Locate the cell with the specified text and output its [X, Y] center coordinate. 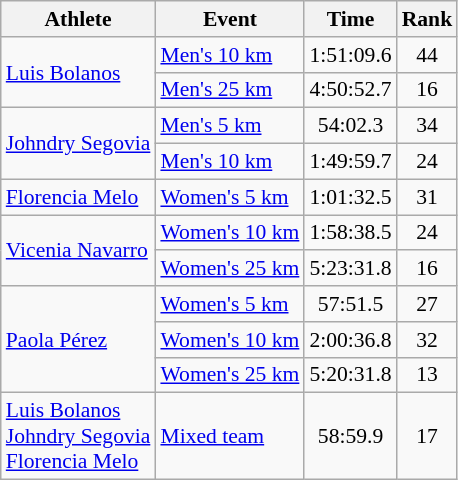
5:20:31.8 [350, 375]
Rank [428, 19]
34 [428, 126]
13 [428, 375]
Florencia Melo [78, 197]
1:51:09.6 [350, 55]
27 [428, 304]
31 [428, 197]
44 [428, 55]
Time [350, 19]
Mixed team [230, 436]
58:59.9 [350, 436]
2:00:36.8 [350, 340]
Paola Pérez [78, 340]
57:51.5 [350, 304]
1:49:59.7 [350, 162]
5:23:31.8 [350, 269]
Men's 5 km [230, 126]
Men's 25 km [230, 90]
Luis Bolanos [78, 72]
32 [428, 340]
1:01:32.5 [350, 197]
Johndry Segovia [78, 144]
17 [428, 436]
1:58:38.5 [350, 233]
54:02.3 [350, 126]
Vicenia Navarro [78, 250]
Event [230, 19]
Athlete [78, 19]
4:50:52.7 [350, 90]
Luis BolanosJohndry SegoviaFlorencia Melo [78, 436]
